Provide the (x, y) coordinate of the cell's center where the given text is located.  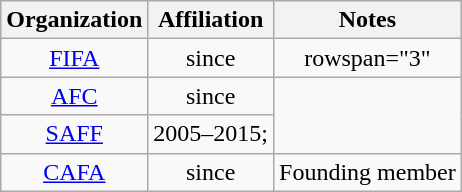
Founding member (368, 172)
Affiliation (211, 20)
AFC (74, 96)
rowspan="3" (368, 58)
FIFA (74, 58)
Organization (74, 20)
CAFA (74, 172)
Notes (368, 20)
2005–2015; (211, 134)
SAFF (74, 134)
